Scan for the cell matching the given text and deliver its (x, y) coordinate at center. 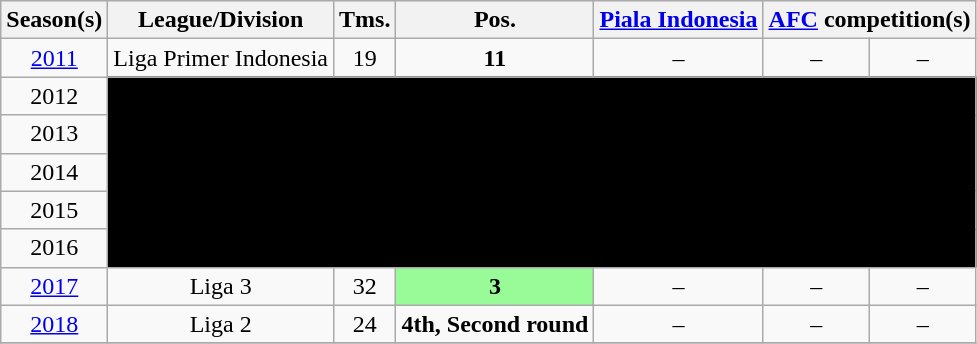
2015 (54, 210)
2013 (54, 134)
4th, Second round (495, 324)
Season(s) (54, 20)
2011 (54, 58)
2012 (54, 96)
24 (365, 324)
2017 (54, 286)
11 (495, 58)
2018 (54, 324)
Tms. (365, 20)
AFC competition(s) (870, 20)
Pos. (495, 20)
2014 (54, 172)
2016 (54, 248)
League/Division (221, 20)
19 (365, 58)
32 (365, 286)
Liga Primer Indonesia (221, 58)
3 (495, 286)
Piala Indonesia (678, 20)
Liga 2 (221, 324)
Liga 3 (221, 286)
